Return [x, y] of the center of cell containing provided text 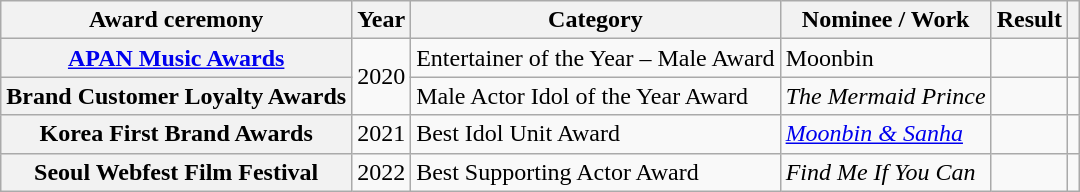
Nominee / Work [886, 20]
Moonbin [886, 58]
2021 [382, 134]
APAN Music Awards [176, 58]
Result [1029, 20]
The Mermaid Prince [886, 96]
2020 [382, 77]
Year [382, 20]
Entertainer of the Year – Male Award [596, 58]
Best Supporting Actor Award [596, 172]
Korea First Brand Awards [176, 134]
Brand Customer Loyalty Awards [176, 96]
Best Idol Unit Award [596, 134]
Find Me If You Can [886, 172]
Seoul Webfest Film Festival [176, 172]
Award ceremony [176, 20]
2022 [382, 172]
Male Actor Idol of the Year Award [596, 96]
Moonbin & Sanha [886, 134]
Category [596, 20]
